Pinpoint the cell where the given text exists, returning its (X, Y) midpoint coordinate. 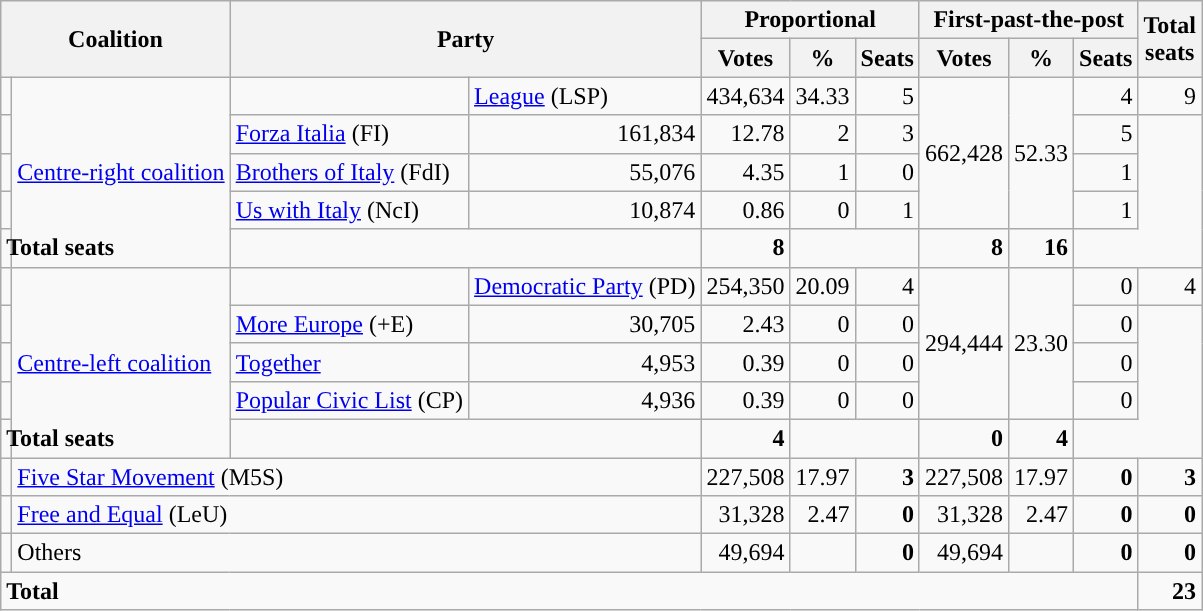
12.78 (746, 134)
34.33 (822, 96)
Centre-right coalition (121, 172)
Proportional (810, 20)
10,874 (585, 210)
434,634 (746, 96)
23 (1170, 591)
23.30 (1040, 343)
0.86 (746, 210)
16 (1040, 248)
161,834 (585, 134)
First-past-the-post (1028, 20)
Popular Civic List (CP) (349, 400)
4,936 (585, 400)
55,076 (585, 172)
Five Star Movement (M5S) (356, 477)
Together (349, 362)
Free and Equal (LeU) (356, 515)
2 (822, 134)
Others (356, 553)
Us with Italy (NcI) (349, 210)
Brothers of Italy (FdI) (349, 172)
Forza Italia (FI) (349, 134)
662,428 (964, 153)
294,444 (964, 343)
30,705 (585, 324)
Centre-left coalition (121, 362)
4.35 (746, 172)
Party (466, 39)
Coalition (116, 39)
2.43 (746, 324)
Democratic Party (PD) (585, 286)
Total (570, 591)
52.33 (1040, 153)
More Europe (+E) (349, 324)
4,953 (585, 362)
League (LSP) (585, 96)
254,350 (746, 286)
9 (1170, 96)
20.09 (822, 286)
Totalseats (1170, 39)
